Capture the cell that displays the provided text and extract its [x, y] central coordinate. 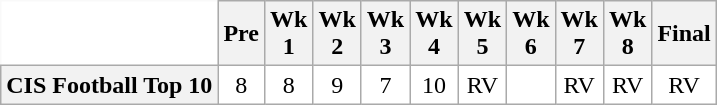
Wk7 [579, 34]
7 [385, 85]
Wk1 [288, 34]
Pre [242, 34]
Wk2 [337, 34]
Wk8 [627, 34]
CIS Football Top 10 [110, 85]
Wk3 [385, 34]
9 [337, 85]
Wk5 [482, 34]
10 [434, 85]
Wk4 [434, 34]
Final [684, 34]
Wk6 [531, 34]
